Return (x, y) of the center of cell containing provided text 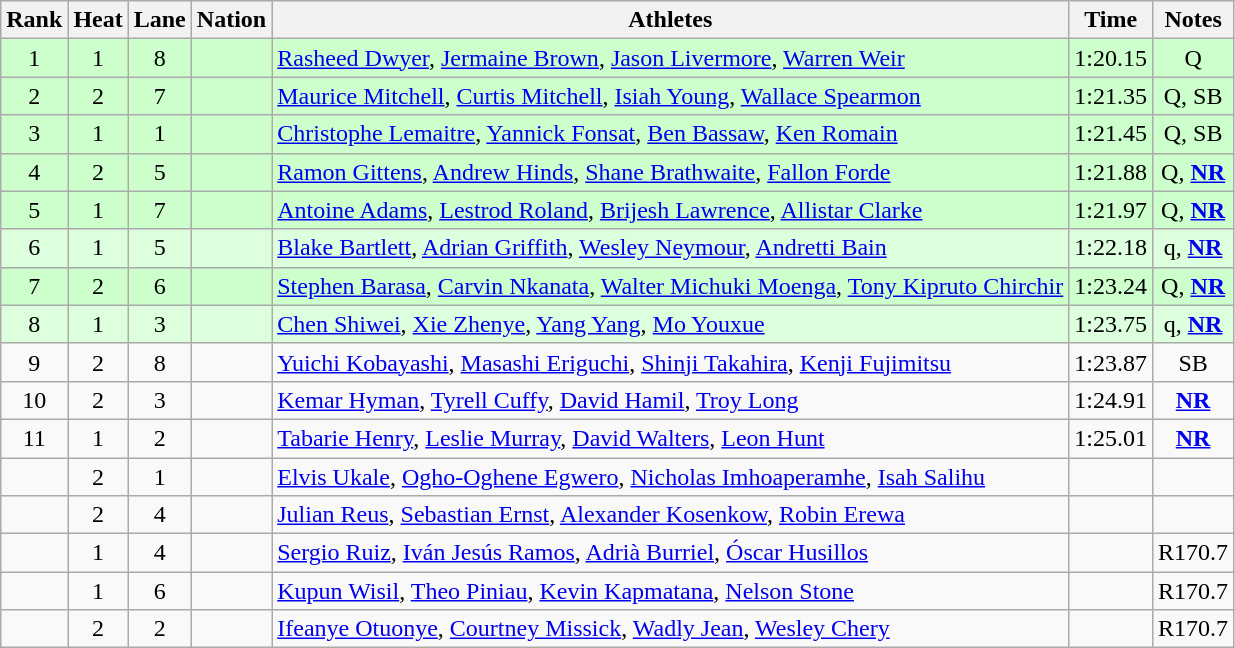
Kemar Hyman, Tyrell Cuffy, David Hamil, Troy Long (670, 400)
9 (34, 362)
Chen Shiwei, Xie Zhenye, Yang Yang, Mo Youxue (670, 324)
Antoine Adams, Lestrod Roland, Brijesh Lawrence, Allistar Clarke (670, 210)
1:21.45 (1111, 134)
Rank (34, 20)
SB (1194, 362)
Notes (1194, 20)
Blake Bartlett, Adrian Griffith, Wesley Neymour, Andretti Bain (670, 248)
Elvis Ukale, Ogho-Oghene Egwero, Nicholas Imhoaperamhe, Isah Salihu (670, 477)
Christophe Lemaitre, Yannick Fonsat, Ben Bassaw, Ken Romain (670, 134)
1:23.75 (1111, 324)
Ifeanye Otuonye, Courtney Missick, Wadly Jean, Wesley Chery (670, 629)
Ramon Gittens, Andrew Hinds, Shane Brathwaite, Fallon Forde (670, 172)
1:23.24 (1111, 286)
Time (1111, 20)
11 (34, 438)
Athletes (670, 20)
Q (1194, 58)
Julian Reus, Sebastian Ernst, Alexander Kosenkow, Robin Erewa (670, 515)
1:25.01 (1111, 438)
Sergio Ruiz, Iván Jesús Ramos, Adrià Burriel, Óscar Husillos (670, 553)
Yuichi Kobayashi, Masashi Eriguchi, Shinji Takahira, Kenji Fujimitsu (670, 362)
Kupun Wisil, Theo Piniau, Kevin Kapmatana, Nelson Stone (670, 591)
1:21.35 (1111, 96)
1:22.18 (1111, 248)
Tabarie Henry, Leslie Murray, David Walters, Leon Hunt (670, 438)
Rasheed Dwyer, Jermaine Brown, Jason Livermore, Warren Weir (670, 58)
1:21.97 (1111, 210)
1:21.88 (1111, 172)
10 (34, 400)
1:20.15 (1111, 58)
1:23.87 (1111, 362)
Lane (160, 20)
Heat (98, 20)
Maurice Mitchell, Curtis Mitchell, Isiah Young, Wallace Spearmon (670, 96)
Nation (231, 20)
Stephen Barasa, Carvin Nkanata, Walter Michuki Moenga, Tony Kipruto Chirchir (670, 286)
1:24.91 (1111, 400)
